Return (X, Y) of the center of cell containing provided text 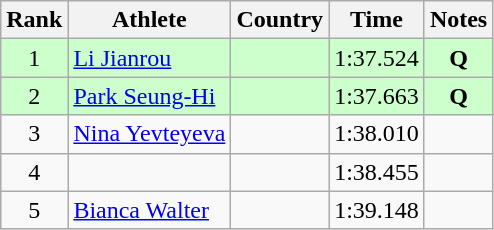
1:39.148 (377, 210)
3 (34, 134)
Athlete (150, 20)
Country (280, 20)
Bianca Walter (150, 210)
Rank (34, 20)
1:37.663 (377, 96)
Park Seung-Hi (150, 96)
1:38.010 (377, 134)
Nina Yevteyeva (150, 134)
2 (34, 96)
1 (34, 58)
Li Jianrou (150, 58)
Time (377, 20)
4 (34, 172)
1:38.455 (377, 172)
1:37.524 (377, 58)
5 (34, 210)
Notes (458, 20)
